Identify which cell holds the provided text, then report its (x, y) central coordinate. 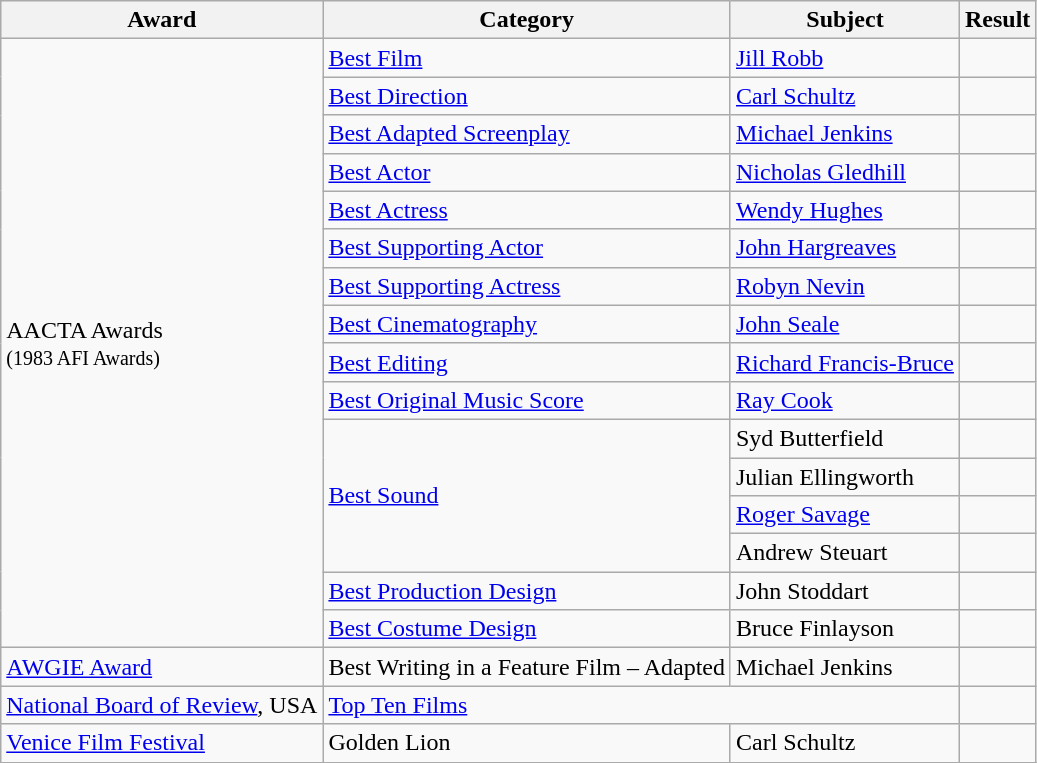
Best Writing in a Feature Film – Adapted (527, 667)
Best Actor (527, 172)
Best Supporting Actress (527, 286)
Best Adapted Screenplay (527, 134)
Bruce Finlayson (844, 629)
Best Direction (527, 96)
John Stoddart (844, 591)
Best Film (527, 58)
Best Supporting Actor (527, 248)
Result (997, 20)
AWGIE Award (162, 667)
Top Ten Films (642, 705)
Jill Robb (844, 58)
Ray Cook (844, 400)
Golden Lion (527, 743)
Julian Ellingworth (844, 477)
Nicholas Gledhill (844, 172)
Subject (844, 20)
Best Production Design (527, 591)
Best Costume Design (527, 629)
Roger Savage (844, 515)
Best Actress (527, 210)
Richard Francis-Bruce (844, 362)
Venice Film Festival (162, 743)
John Hargreaves (844, 248)
Best Editing (527, 362)
Syd Butterfield (844, 438)
AACTA Awards(1983 AFI Awards) (162, 344)
Best Cinematography (527, 324)
John Seale (844, 324)
National Board of Review, USA (162, 705)
Category (527, 20)
Best Original Music Score (527, 400)
Best Sound (527, 495)
Robyn Nevin (844, 286)
Award (162, 20)
Wendy Hughes (844, 210)
Andrew Steuart (844, 553)
